Determine the (X, Y) coordinate at the center of the cell enclosing the given text.  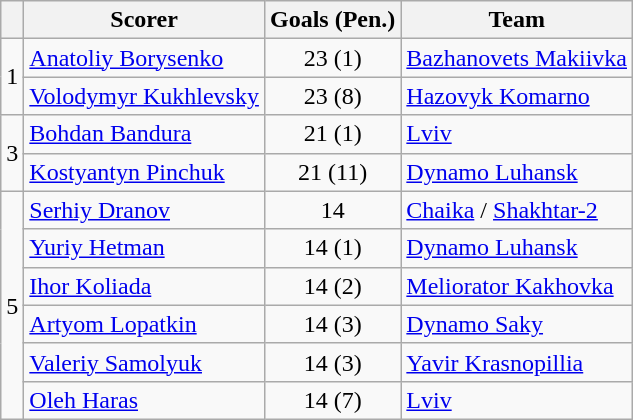
Hazovyk Komarno (517, 96)
14 (2) (332, 286)
Team (517, 20)
14 (7) (332, 400)
Bazhanovets Makiivka (517, 58)
Ihor Koliada (144, 286)
23 (8) (332, 96)
Volodymyr Kukhlevsky (144, 96)
14 (1) (332, 248)
Scorer (144, 20)
Oleh Haras (144, 400)
5 (12, 305)
3 (12, 153)
Anatoliy Borysenko (144, 58)
Yavir Krasnopillia (517, 362)
Bohdan Bandura (144, 134)
Chaika / Shakhtar-2 (517, 210)
14 (332, 210)
23 (1) (332, 58)
Artyom Lopatkin (144, 324)
Yuriy Hetman (144, 248)
Serhiy Dranov (144, 210)
Meliorator Kakhovka (517, 286)
1 (12, 77)
21 (1) (332, 134)
21 (11) (332, 172)
Goals (Pen.) (332, 20)
Dynamo Saky (517, 324)
Valeriy Samolyuk (144, 362)
Kostyantyn Pinchuk (144, 172)
